Pinpoint the cell where the given text exists, returning its [X, Y] midpoint coordinate. 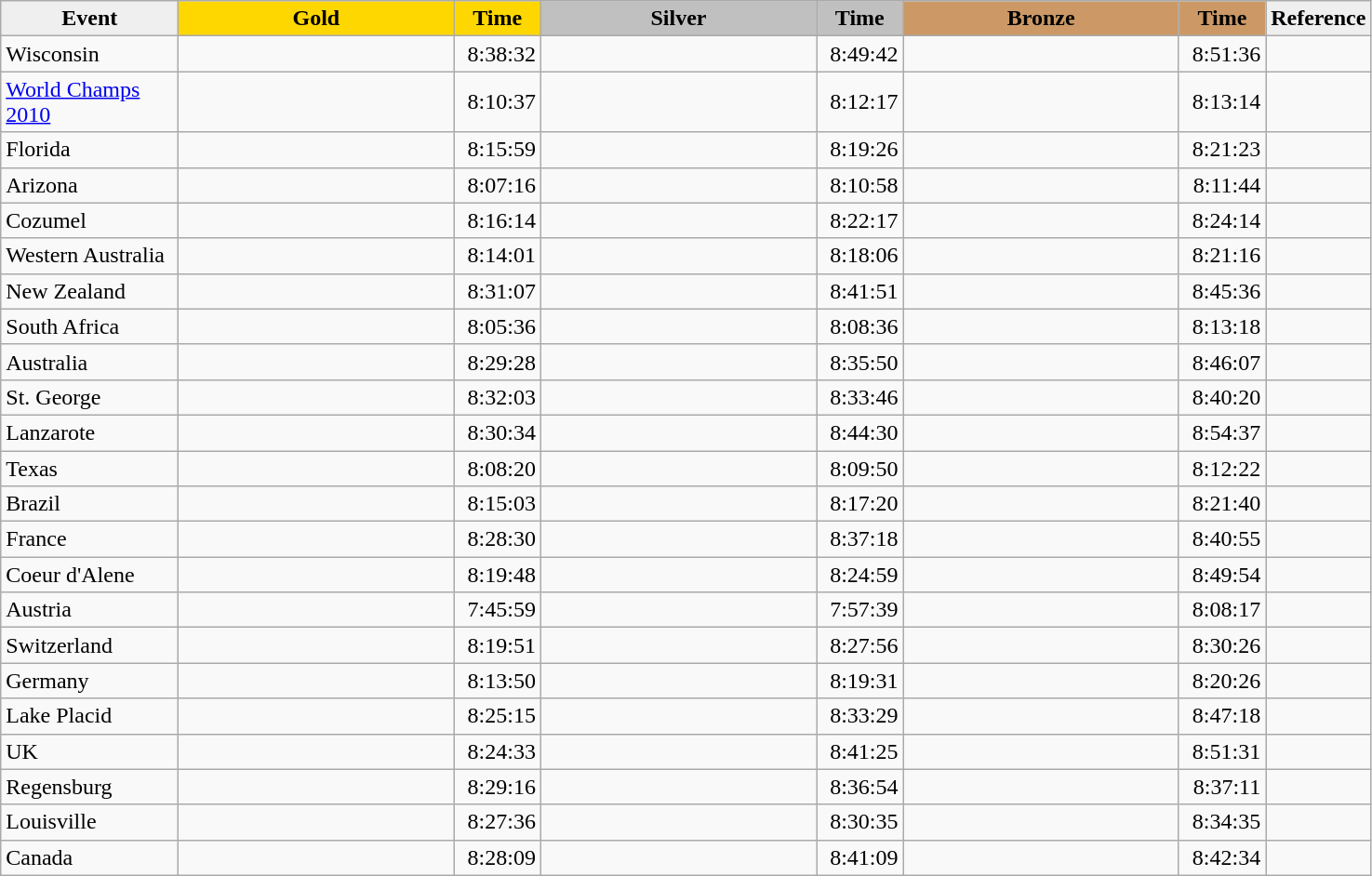
8:20:26 [1222, 681]
8:41:25 [860, 751]
South Africa [89, 326]
8:33:46 [860, 397]
8:10:58 [860, 185]
8:29:28 [498, 362]
8:54:37 [1222, 432]
Lake Placid [89, 716]
Event [89, 19]
8:35:50 [860, 362]
8:10:37 [498, 102]
8:41:51 [860, 291]
8:36:54 [860, 787]
8:08:20 [498, 468]
Lanzarote [89, 432]
8:11:44 [1222, 185]
France [89, 539]
8:12:17 [860, 102]
Arizona [89, 185]
Reference [1319, 19]
Florida [89, 150]
8:24:59 [860, 575]
8:15:59 [498, 150]
8:24:33 [498, 751]
8:05:36 [498, 326]
8:30:26 [1222, 645]
8:40:55 [1222, 539]
8:16:14 [498, 220]
8:13:14 [1222, 102]
8:37:18 [860, 539]
8:13:18 [1222, 326]
8:12:22 [1222, 468]
7:45:59 [498, 610]
7:57:39 [860, 610]
8:22:17 [860, 220]
8:40:20 [1222, 397]
8:21:16 [1222, 256]
8:30:35 [860, 822]
Coeur d'Alene [89, 575]
Cozumel [89, 220]
Silver [678, 19]
8:49:42 [860, 54]
8:25:15 [498, 716]
8:30:34 [498, 432]
8:34:35 [1222, 822]
8:51:31 [1222, 751]
8:21:40 [1222, 504]
8:32:03 [498, 397]
Gold [316, 19]
Bronze [1041, 19]
8:27:56 [860, 645]
8:31:07 [498, 291]
8:19:51 [498, 645]
Regensburg [89, 787]
8:19:31 [860, 681]
8:17:20 [860, 504]
Switzerland [89, 645]
UK [89, 751]
8:49:54 [1222, 575]
Australia [89, 362]
8:27:36 [498, 822]
Louisville [89, 822]
Germany [89, 681]
8:29:16 [498, 787]
8:08:17 [1222, 610]
8:51:36 [1222, 54]
8:41:09 [860, 857]
8:28:09 [498, 857]
8:45:36 [1222, 291]
Canada [89, 857]
8:08:36 [860, 326]
Texas [89, 468]
8:09:50 [860, 468]
8:24:14 [1222, 220]
Wisconsin [89, 54]
8:14:01 [498, 256]
Western Australia [89, 256]
Brazil [89, 504]
8:13:50 [498, 681]
World Champs 2010 [89, 102]
St. George [89, 397]
8:19:26 [860, 150]
8:47:18 [1222, 716]
8:07:16 [498, 185]
8:15:03 [498, 504]
8:37:11 [1222, 787]
8:19:48 [498, 575]
8:33:29 [860, 716]
8:21:23 [1222, 150]
8:46:07 [1222, 362]
8:38:32 [498, 54]
8:18:06 [860, 256]
New Zealand [89, 291]
8:42:34 [1222, 857]
Austria [89, 610]
8:44:30 [860, 432]
8:28:30 [498, 539]
